Scan for the cell matching the given text and deliver its [X, Y] coordinate at center. 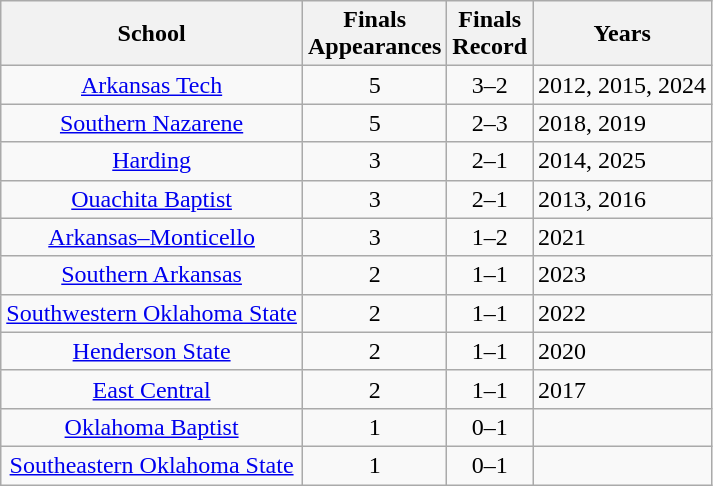
Oklahoma Baptist [152, 427]
2014, 2025 [622, 161]
2022 [622, 313]
2013, 2016 [622, 199]
FinalsAppearances [374, 34]
2023 [622, 275]
2017 [622, 389]
2012, 2015, 2024 [622, 85]
2020 [622, 351]
Ouachita Baptist [152, 199]
Years [622, 34]
Henderson State [152, 351]
3–2 [490, 85]
School [152, 34]
2021 [622, 237]
2018, 2019 [622, 123]
1–2 [490, 237]
Southwestern Oklahoma State [152, 313]
Arkansas–Monticello [152, 237]
Arkansas Tech [152, 85]
FinalsRecord [490, 34]
Southern Nazarene [152, 123]
2–3 [490, 123]
East Central [152, 389]
Southeastern Oklahoma State [152, 465]
Harding [152, 161]
Southern Arkansas [152, 275]
